Capture the cell that displays the provided text and extract its (x, y) central coordinate. 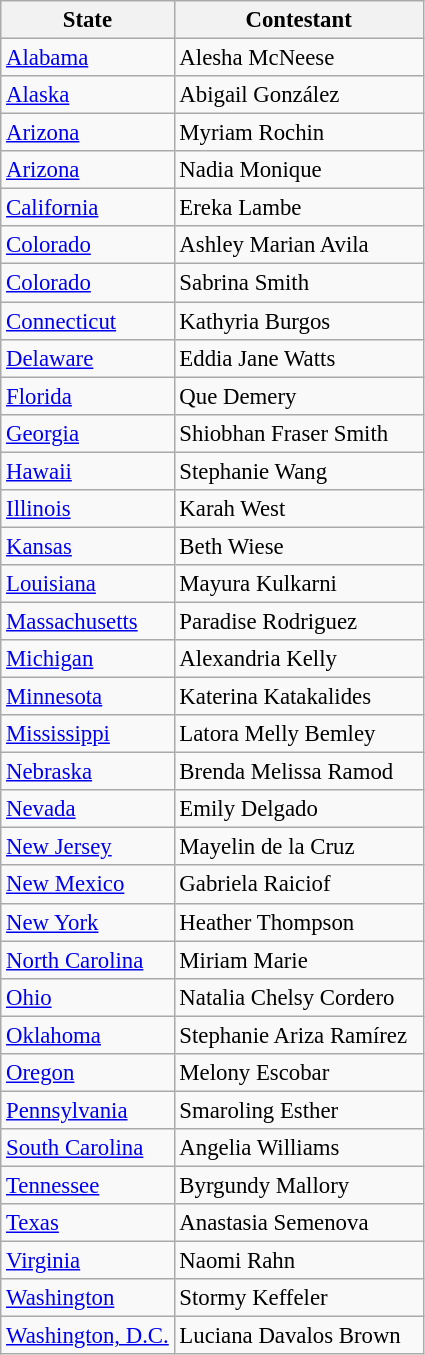
Hawaii (88, 471)
California (88, 208)
Luciana Davalos Brown (298, 1336)
North Carolina (88, 960)
Brenda Melissa Ramod (298, 772)
Heather Thompson (298, 922)
Illinois (88, 509)
Kansas (88, 546)
New Jersey (88, 847)
Minnesota (88, 697)
Nevada (88, 809)
Nadia Monique (298, 170)
Karah West (298, 509)
Gabriela Raiciof (298, 885)
Oklahoma (88, 1035)
Mississippi (88, 734)
Stephanie Ariza Ramírez (298, 1035)
Alexandria Kelly (298, 659)
New York (88, 922)
Contestant (298, 20)
Emily Delgado (298, 809)
Nebraska (88, 772)
Alaska (88, 95)
Paradise Rodriguez (298, 621)
Beth Wiese (298, 546)
Mayelin de la Cruz (298, 847)
Washington (88, 1298)
Massachusetts (88, 621)
Naomi Rahn (298, 1261)
Shiobhan Fraser Smith (298, 433)
Abigail González (298, 95)
Katerina Katakalides (298, 697)
Stormy Keffeler (298, 1298)
Ashley Marian Avila (298, 245)
Tennessee (88, 1185)
New Mexico (88, 885)
Florida (88, 396)
Angelia Williams (298, 1148)
Sabrina Smith (298, 283)
Myriam Rochin (298, 133)
Ereka Lambe (298, 208)
Que Demery (298, 396)
Kathyria Burgos (298, 321)
Ohio (88, 997)
Alesha McNeese (298, 58)
Texas (88, 1223)
Latora Melly Bemley (298, 734)
Mayura Kulkarni (298, 584)
Washington, D.C. (88, 1336)
Alabama (88, 58)
State (88, 20)
Stephanie Wang (298, 471)
Byrgundy Mallory (298, 1185)
Anastasia Semenova (298, 1223)
Melony Escobar (298, 1073)
Delaware (88, 358)
Virginia (88, 1261)
Pennsylvania (88, 1110)
Miriam Marie (298, 960)
Michigan (88, 659)
Oregon (88, 1073)
South Carolina (88, 1148)
Natalia Chelsy Cordero (298, 997)
Eddia Jane Watts (298, 358)
Georgia (88, 433)
Connecticut (88, 321)
Louisiana (88, 584)
Smaroling Esther (298, 1110)
